For the text-containing cell, return its midpoint in (X, Y) coordinate format. 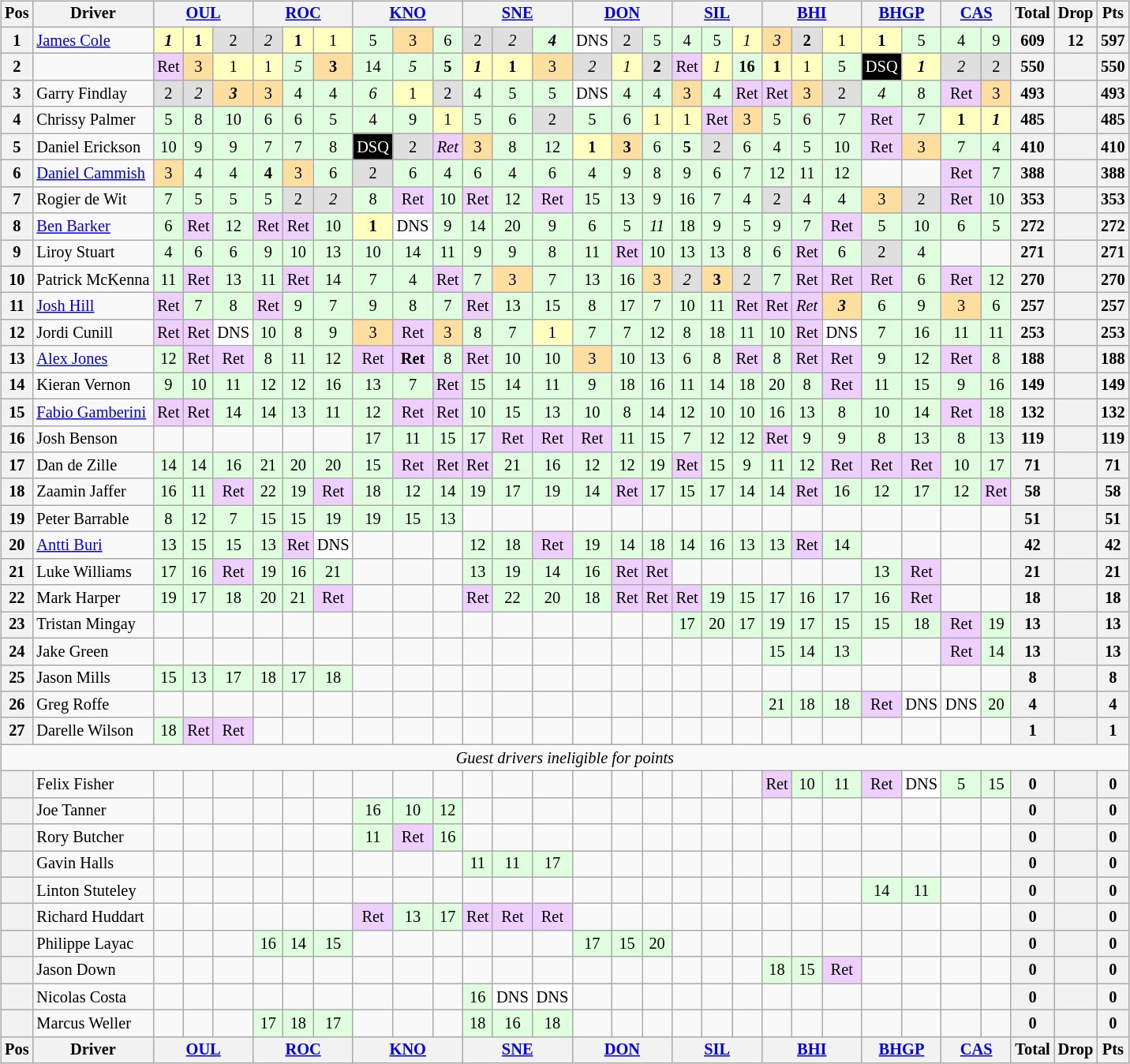
Daniel Erickson (93, 147)
Liroy Stuart (93, 253)
Josh Hill (93, 306)
Rogier de Wit (93, 200)
Nicolas Costa (93, 997)
Josh Benson (93, 439)
Linton Stuteley (93, 890)
Patrick McKenna (93, 279)
Peter Barrable (93, 519)
Felix Fisher (93, 785)
597 (1113, 40)
Fabio Gamberini (93, 412)
Ben Barker (93, 227)
Gavin Halls (93, 864)
Joe Tanner (93, 811)
Daniel Cammish (93, 174)
Mark Harper (93, 598)
Philippe Layac (93, 944)
27 (17, 731)
Marcus Weller (93, 1024)
Dan de Zille (93, 466)
Zaamin Jaffer (93, 492)
Antti Buri (93, 545)
Jordi Cunill (93, 333)
Tristan Mingay (93, 625)
Jake Green (93, 651)
Kieran Vernon (93, 386)
24 (17, 651)
Jason Down (93, 970)
25 (17, 678)
26 (17, 705)
Chrissy Palmer (93, 120)
James Cole (93, 40)
Guest drivers ineligible for points (565, 758)
Richard Huddart (93, 917)
609 (1032, 40)
Rory Butcher (93, 837)
23 (17, 625)
Jason Mills (93, 678)
Luke Williams (93, 571)
Darelle Wilson (93, 731)
Greg Roffe (93, 705)
Alex Jones (93, 359)
Garry Findlay (93, 94)
